Pinpoint the cell where the given text exists, returning its (X, Y) midpoint coordinate. 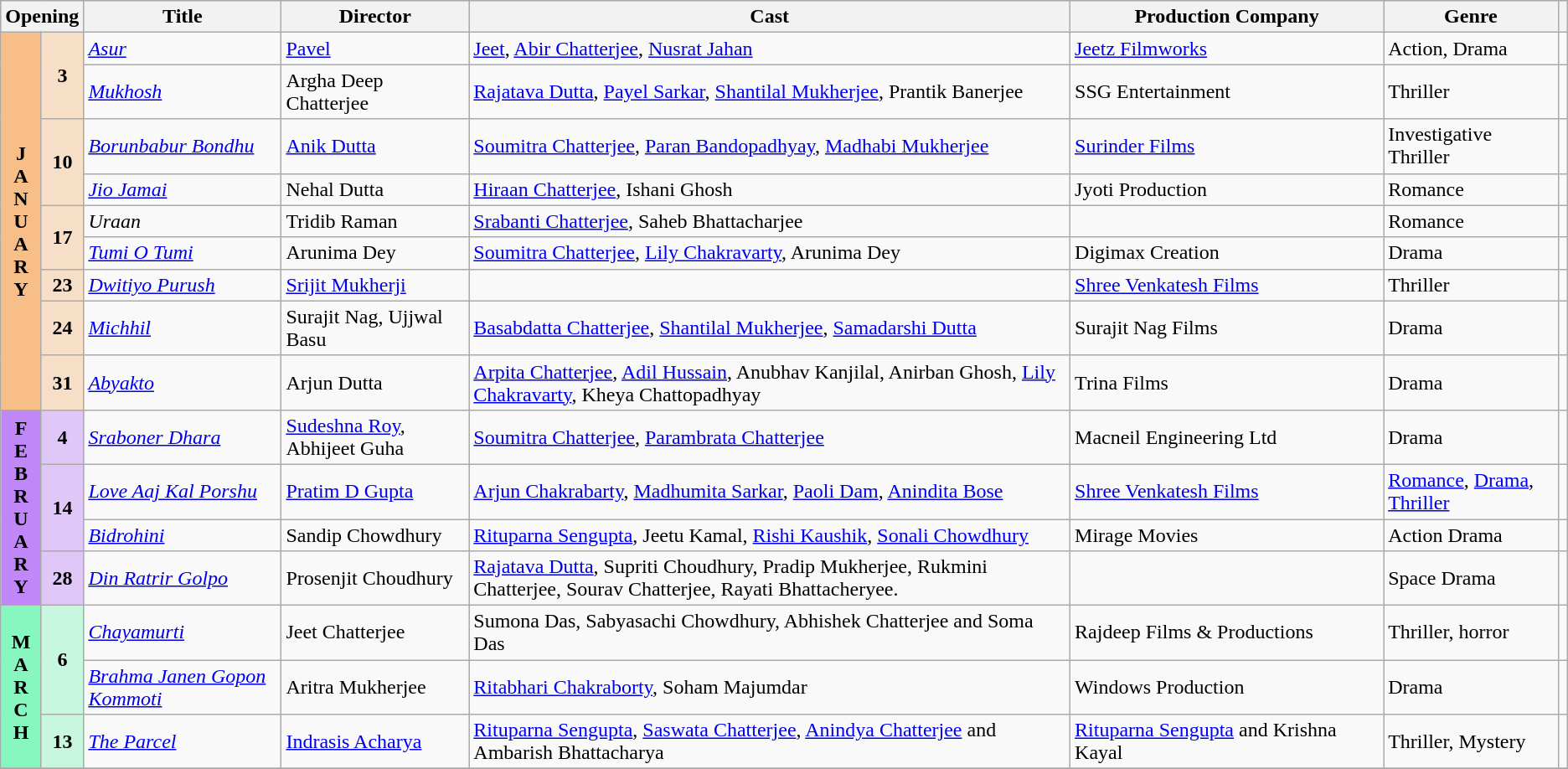
24 (62, 328)
Rajatava Dutta, Supriti Choudhury, Pradip Mukherjee, Rukmini Chatterjee, Sourav Chatterjee, Rayati Bhattacheryee. (770, 578)
FEBRUARY (22, 508)
Production Company (1227, 17)
Jio Jamai (183, 189)
Arpita Chatterjee, Adil Hussain, Anubhav Kanjilal, Anirban Ghosh, Lily Chakravarty, Kheya Chattopadhyay (770, 382)
13 (62, 742)
Aritra Mukherjee (375, 687)
Tumi O Tumi (183, 253)
Digimax Creation (1227, 253)
Din Ratrir Golpo (183, 578)
Nehal Dutta (375, 189)
14 (62, 508)
Uraan (183, 221)
Space Drama (1471, 578)
Genre (1471, 17)
Director (375, 17)
Cast (770, 17)
10 (62, 163)
Jyoti Production (1227, 189)
Jeet Chatterjee (375, 633)
23 (62, 285)
17 (62, 237)
Michhil (183, 328)
Srabanti Chatterjee, Saheb Bhattacharjee (770, 221)
Surajit Nag, Ujjwal Basu (375, 328)
Surajit Nag Films (1227, 328)
Jeet, Abir Chatterjee, Nusrat Jahan (770, 49)
Thriller, Mystery (1471, 742)
Soumitra Chatterjee, Paran Bandopadhyay, Madhabi Mukherjee (770, 146)
Soumitra Chatterjee, Parambrata Chatterjee (770, 437)
Opening (42, 17)
28 (62, 578)
Dwitiyo Purush (183, 285)
Hiraan Chatterjee, Ishani Ghosh (770, 189)
Abyakto (183, 382)
Action, Drama (1471, 49)
Jeetz Filmworks (1227, 49)
Soumitra Chatterjee, Lily Chakravarty, Arunima Dey (770, 253)
6 (62, 660)
Action Drama (1471, 535)
Thriller, horror (1471, 633)
31 (62, 382)
Mirage Movies (1227, 535)
MARCH (22, 687)
Tridib Raman (375, 221)
Sandip Chowdhury (375, 535)
Pratim D Gupta (375, 491)
Investigative Thriller (1471, 146)
Trina Films (1227, 382)
Ritabhari Chakraborty, Soham Majumdar (770, 687)
Rituparna Sengupta, Saswata Chatterjee, Anindya Chatterjee and Ambarish Bhattacharya (770, 742)
Prosenjit Choudhury (375, 578)
Asur (183, 49)
Sraboner Dhara (183, 437)
Bidrohini (183, 535)
Windows Production (1227, 687)
3 (62, 75)
Rituparna Sengupta, Jeetu Kamal, Rishi Kaushik, Sonali Chowdhury (770, 535)
Basabdatta Chatterjee, Shantilal Mukherjee, Samadarshi Dutta (770, 328)
SSG Entertainment (1227, 92)
Title (183, 17)
Sumona Das, Sabyasachi Chowdhury, Abhishek Chatterjee and Soma Das (770, 633)
Rajatava Dutta, Payel Sarkar, Shantilal Mukherjee, Prantik Banerjee (770, 92)
Argha Deep Chatterjee (375, 92)
Borunbabur Bondhu (183, 146)
Sudeshna Roy, Abhijeet Guha (375, 437)
JANUARY (22, 221)
The Parcel (183, 742)
Srijit Mukherji (375, 285)
Macneil Engineering Ltd (1227, 437)
Rajdeep Films & Productions (1227, 633)
Brahma Janen Gopon Kommoti (183, 687)
4 (62, 437)
Chayamurti (183, 633)
Rituparna Sengupta and Krishna Kayal (1227, 742)
Pavel (375, 49)
Love Aaj Kal Porshu (183, 491)
Anik Dutta (375, 146)
Arjun Dutta (375, 382)
Surinder Films (1227, 146)
Arunima Dey (375, 253)
Arjun Chakrabarty, Madhumita Sarkar, Paoli Dam, Anindita Bose (770, 491)
Romance, Drama, Thriller (1471, 491)
Mukhosh (183, 92)
Indrasis Acharya (375, 742)
